Output the [x, y] coordinate of the center of the cell containing the given text.  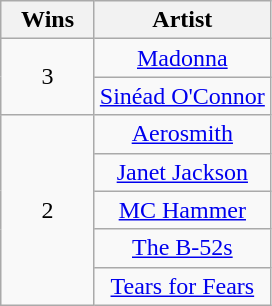
Aerosmith [182, 134]
3 [48, 77]
Madonna [182, 58]
Artist [182, 20]
Janet Jackson [182, 172]
Tears for Fears [182, 286]
2 [48, 210]
Sinéad O'Connor [182, 96]
The B-52s [182, 248]
Wins [48, 20]
MC Hammer [182, 210]
